Find where the given text appears and provide that cell's center as [x, y] coordinate. 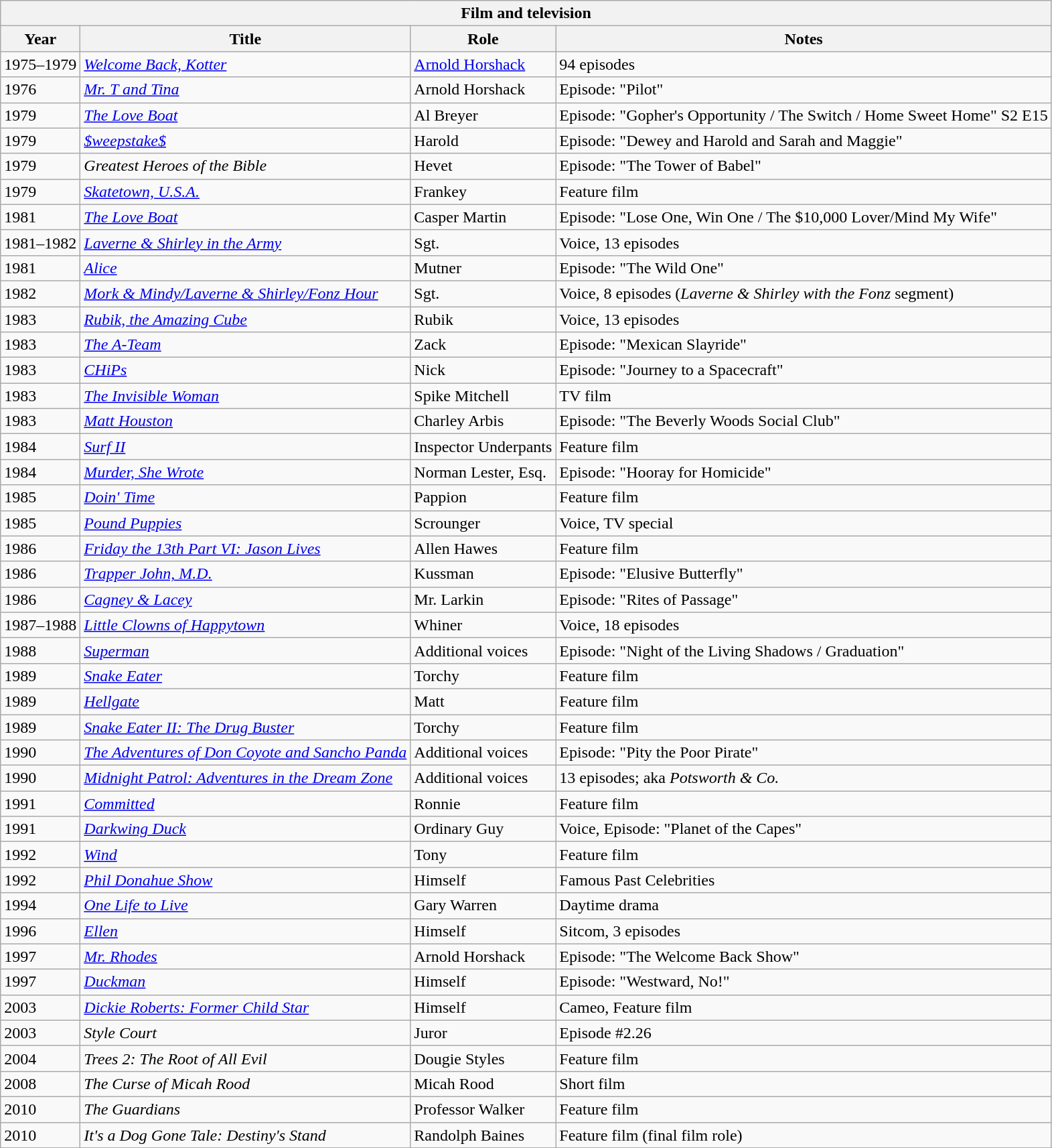
13 episodes; aka Potsworth & Co. [804, 778]
Style Court [245, 1033]
Episode: "Journey to a Spacecraft" [804, 370]
Matt [483, 701]
Welcome Back, Kotter [245, 64]
Doin' Time [245, 498]
Inspector Underpants [483, 447]
Episode: "Rites of Passage" [804, 599]
1976 [40, 90]
Little Clowns of Happytown [245, 625]
Pappion [483, 498]
Notes [804, 39]
1988 [40, 650]
Al Breyer [483, 115]
Juror [483, 1033]
Mr. Rhodes [245, 956]
Casper Martin [483, 217]
TV film [804, 396]
Mork & Mindy/Laverne & Shirley/Fonz Hour [245, 293]
The Guardians [245, 1109]
1975–1979 [40, 64]
Dougie Styles [483, 1058]
Episode: "Elusive Butterfly" [804, 574]
Murder, She Wrote [245, 472]
Ellen [245, 931]
2008 [40, 1084]
Year [40, 39]
Nick [483, 370]
Episode: "Gopher's Opportunity / The Switch / Home Sweet Home" S2 E15 [804, 115]
Kussman [483, 574]
Professor Walker [483, 1109]
It's a Dog Gone Tale: Destiny's Stand [245, 1135]
Hevet [483, 166]
Trapper John, M.D. [245, 574]
Sitcom, 3 episodes [804, 931]
Rubik, the Amazing Cube [245, 319]
Episode: "Lose One, Win One / The $10,000 Lover/Mind My Wife" [804, 217]
The Curse of Micah Rood [245, 1084]
Short film [804, 1084]
Zack [483, 345]
$weepstake$ [245, 141]
Laverne & Shirley in the Army [245, 242]
Friday the 13th Part VI: Jason Lives [245, 549]
Charley Arbis [483, 421]
Episode #2.26 [804, 1033]
Phil Donahue Show [245, 880]
Micah Rood [483, 1084]
Cagney & Lacey [245, 599]
Greatest Heroes of the Bible [245, 166]
Voice, 8 episodes (Laverne & Shirley with the Fonz segment) [804, 293]
1981–1982 [40, 242]
Rubik [483, 319]
Wind [245, 855]
Frankey [483, 192]
Matt Houston [245, 421]
The Invisible Woman [245, 396]
Episode: "The Tower of Babel" [804, 166]
Famous Past Celebrities [804, 880]
Snake Eater II: The Drug Buster [245, 727]
Episode: "Night of the Living Shadows / Graduation" [804, 650]
Film and television [526, 13]
1987–1988 [40, 625]
Mr. T and Tina [245, 90]
Daytime drama [804, 906]
Episode: "Pity the Poor Pirate" [804, 753]
Whiner [483, 625]
1994 [40, 906]
One Life to Live [245, 906]
Dickie Roberts: Former Child Star [245, 1007]
Darkwing Duck [245, 829]
Ordinary Guy [483, 829]
Trees 2: The Root of All Evil [245, 1058]
Episode: "Dewey and Harold and Sarah and Maggie" [804, 141]
1982 [40, 293]
Mutner [483, 268]
Surf II [245, 447]
Role [483, 39]
Scrounger [483, 523]
Allen Hawes [483, 549]
Midnight Patrol: Adventures in the Dream Zone [245, 778]
The A-Team [245, 345]
Superman [245, 650]
Tony [483, 855]
Mr. Larkin [483, 599]
Alice [245, 268]
Gary Warren [483, 906]
Snake Eater [245, 676]
Voice, 18 episodes [804, 625]
Episode: "Pilot" [804, 90]
Voice, TV special [804, 523]
Spike Mitchell [483, 396]
Harold [483, 141]
Episode: "The Welcome Back Show" [804, 956]
Ronnie [483, 804]
Norman Lester, Esq. [483, 472]
Episode: "Mexican Slayride" [804, 345]
Committed [245, 804]
CHiPs [245, 370]
2004 [40, 1058]
Feature film (final film role) [804, 1135]
Hellgate [245, 701]
Pound Puppies [245, 523]
94 episodes [804, 64]
Duckman [245, 982]
1996 [40, 931]
Episode: "Westward, No!" [804, 982]
The Adventures of Don Coyote and Sancho Panda [245, 753]
Episode: "Hooray for Homicide" [804, 472]
Skatetown, U.S.A. [245, 192]
Cameo, Feature film [804, 1007]
Randolph Baines [483, 1135]
Episode: "The Wild One" [804, 268]
Episode: "The Beverly Woods Social Club" [804, 421]
Title [245, 39]
Voice, Episode: "Planet of the Capes" [804, 829]
